Return the (x, y) coordinate for the center point of the cell that contains the specified text.  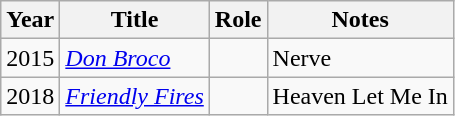
Notes (360, 20)
Title (134, 20)
Heaven Let Me In (360, 96)
Don Broco (134, 58)
2015 (30, 58)
Year (30, 20)
Nerve (360, 58)
Friendly Fires (134, 96)
Role (238, 20)
2018 (30, 96)
